Pinpoint the cell where the given text exists, returning its (x, y) midpoint coordinate. 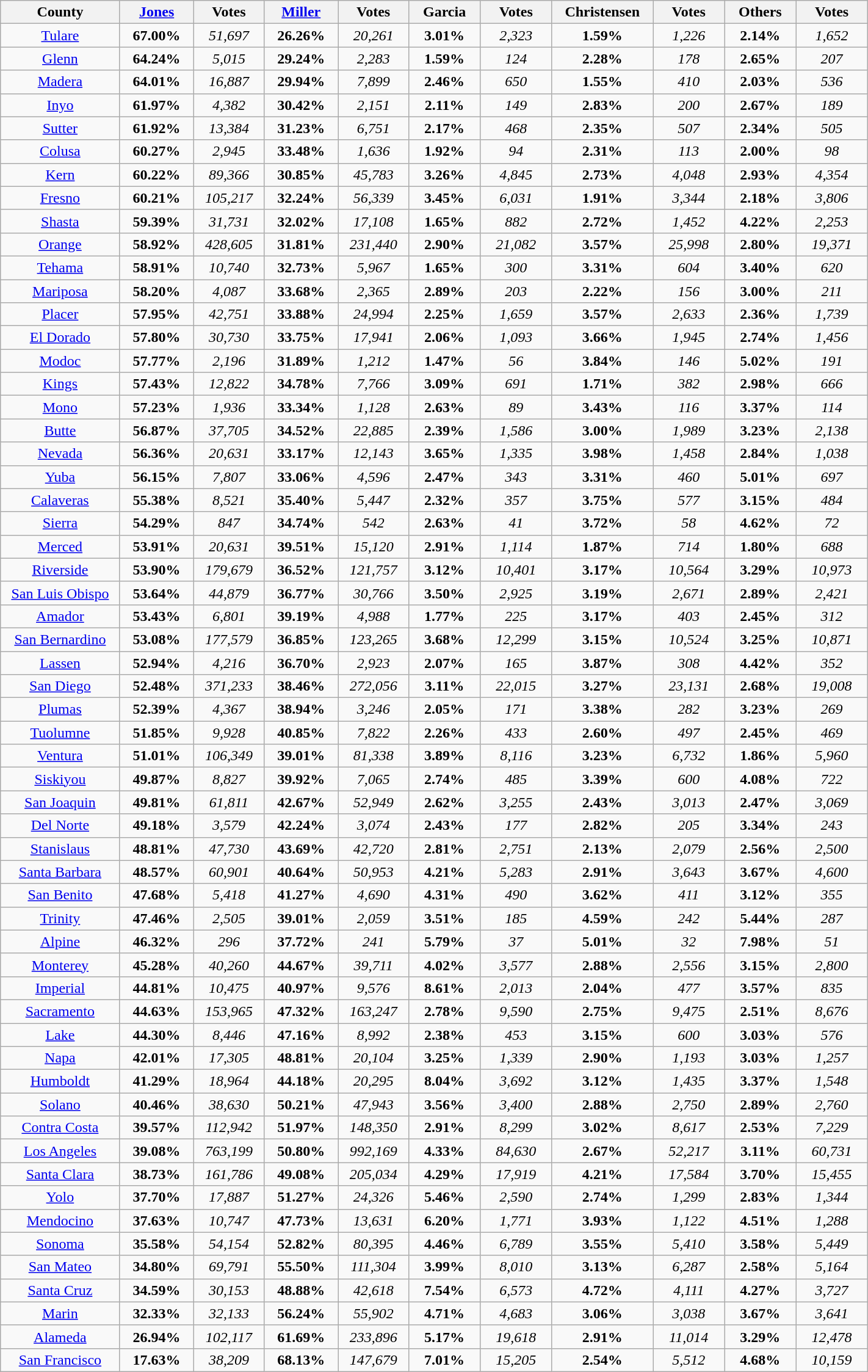
113 (689, 151)
Madera (60, 82)
Amador (60, 616)
2.25% (444, 314)
26.94% (156, 1337)
42.67% (302, 802)
577 (689, 500)
19,618 (516, 1337)
3,246 (374, 710)
35.58% (156, 1244)
156 (689, 291)
2.00% (761, 151)
8,116 (516, 756)
1,771 (516, 1221)
Riverside (60, 570)
111,304 (374, 1267)
Nevada (60, 454)
Mendocino (60, 1221)
1,193 (689, 1058)
203 (516, 291)
1,226 (689, 35)
81,338 (374, 756)
4.62% (761, 523)
10,564 (689, 570)
34.78% (302, 384)
2.05% (444, 710)
89 (516, 407)
San Bernardino (60, 639)
3.89% (444, 756)
428,605 (229, 244)
Orange (60, 244)
41 (516, 523)
47,943 (374, 1105)
3.09% (444, 384)
1,339 (516, 1058)
2,590 (516, 1197)
3.65% (444, 454)
37.63% (156, 1221)
Lassen (60, 662)
2.60% (602, 733)
47.16% (302, 1035)
714 (689, 546)
312 (831, 616)
3.70% (761, 1174)
10,524 (689, 639)
124 (516, 59)
52.48% (156, 686)
17,305 (229, 1058)
5,015 (229, 59)
4,354 (831, 175)
4,845 (516, 175)
38.94% (302, 710)
231,440 (374, 244)
Santa Barbara (60, 872)
20,261 (374, 35)
3.38% (602, 710)
2.46% (444, 82)
11,014 (689, 1337)
44.67% (302, 965)
1,945 (689, 338)
163,247 (374, 1011)
45.28% (156, 965)
3,727 (831, 1290)
2,750 (689, 1105)
17,584 (689, 1174)
53.90% (156, 570)
Sutter (60, 128)
2,365 (374, 291)
507 (689, 128)
34.74% (302, 523)
3,013 (689, 802)
2,923 (374, 662)
31.23% (302, 128)
3.84% (602, 361)
211 (831, 291)
2.78% (444, 1011)
Christensen (602, 12)
3,344 (689, 198)
67.00% (156, 35)
2,253 (831, 221)
Glenn (60, 59)
4,690 (374, 895)
3.51% (444, 918)
30,766 (374, 593)
5,512 (689, 1360)
149 (516, 105)
12,822 (229, 384)
42.01% (156, 1058)
382 (689, 384)
30.85% (302, 175)
72 (831, 523)
650 (516, 82)
3.68% (444, 639)
23,131 (689, 686)
12,478 (831, 1337)
4.71% (444, 1313)
56.24% (302, 1313)
4.31% (444, 895)
Alpine (60, 942)
7,899 (374, 82)
33.06% (302, 477)
48.88% (302, 1290)
Plumas (60, 710)
2.22% (602, 291)
1,458 (689, 454)
1,936 (229, 407)
30.42% (302, 105)
17,887 (229, 1197)
4,111 (689, 1290)
460 (689, 477)
36.85% (302, 639)
153,965 (229, 1011)
490 (516, 895)
992,169 (374, 1151)
2,059 (374, 918)
Lake (60, 1035)
2.26% (444, 733)
Contra Costa (60, 1128)
1,435 (689, 1081)
Garcia (444, 12)
161,786 (229, 1174)
51.97% (302, 1128)
2.35% (602, 128)
Monterey (60, 965)
6,287 (689, 1267)
Sonoma (60, 1244)
Stanislaus (60, 849)
296 (229, 942)
52,949 (374, 802)
403 (689, 616)
620 (831, 267)
37.70% (156, 1197)
576 (831, 1035)
469 (831, 733)
241 (374, 942)
2,760 (831, 1105)
6,732 (689, 756)
185 (516, 918)
1,128 (374, 407)
688 (831, 546)
5.17% (444, 1337)
2.72% (602, 221)
5.79% (444, 942)
61,811 (229, 802)
Kern (60, 175)
5,418 (229, 895)
243 (831, 826)
3.75% (602, 500)
1,335 (516, 454)
13,384 (229, 128)
3.13% (602, 1267)
3.58% (761, 1244)
1,548 (831, 1081)
51 (831, 942)
60.21% (156, 198)
84,630 (516, 1151)
2.98% (761, 384)
2.75% (602, 1011)
4,216 (229, 662)
Mariposa (60, 291)
497 (689, 733)
189 (831, 105)
1,114 (516, 546)
30,730 (229, 338)
8,521 (229, 500)
38,209 (229, 1360)
1.91% (602, 198)
411 (689, 895)
48.57% (156, 872)
205 (689, 826)
35.40% (302, 500)
433 (516, 733)
Placer (60, 314)
3,038 (689, 1313)
58.91% (156, 267)
54.29% (156, 523)
1.71% (602, 384)
60,901 (229, 872)
2.68% (761, 686)
2.11% (444, 105)
2,196 (229, 361)
4.33% (444, 1151)
148,350 (374, 1128)
38,630 (229, 1105)
55.38% (156, 500)
36.52% (302, 570)
5,410 (689, 1244)
308 (689, 662)
2.36% (761, 314)
3.45% (444, 198)
1,586 (516, 430)
13,631 (374, 1221)
2.62% (444, 802)
57.95% (156, 314)
2.28% (602, 59)
47,730 (229, 849)
2,151 (374, 105)
57.77% (156, 361)
847 (229, 523)
2.39% (444, 430)
5.46% (444, 1197)
33.75% (302, 338)
San Luis Obispo (60, 593)
7.98% (761, 942)
4,048 (689, 175)
San Francisco (60, 1360)
32.33% (156, 1313)
882 (516, 221)
242 (689, 918)
287 (831, 918)
1,299 (689, 1197)
39.57% (156, 1128)
3.27% (602, 686)
47.73% (302, 1221)
7.01% (444, 1360)
18,964 (229, 1081)
604 (689, 267)
2.17% (444, 128)
3.72% (602, 523)
64.24% (156, 59)
2.56% (761, 849)
2.80% (761, 244)
38.73% (156, 1174)
165 (516, 662)
44,879 (229, 593)
3,577 (516, 965)
55.50% (302, 1267)
39.19% (302, 616)
2.51% (761, 1011)
40.85% (302, 733)
Mono (60, 407)
42.24% (302, 826)
4,683 (516, 1313)
4,087 (229, 291)
Santa Clara (60, 1174)
102,117 (229, 1337)
50,953 (374, 872)
1,652 (831, 35)
3.06% (602, 1313)
2.06% (444, 338)
56.36% (156, 454)
San Diego (60, 686)
123,265 (374, 639)
6,801 (229, 616)
191 (831, 361)
44.18% (302, 1081)
2.81% (444, 849)
22,015 (516, 686)
282 (689, 710)
8,446 (229, 1035)
34.52% (302, 430)
80,395 (374, 1244)
10,475 (229, 988)
2.18% (761, 198)
64.01% (156, 82)
Modoc (60, 361)
4,600 (831, 872)
39.08% (156, 1151)
116 (689, 407)
7,229 (831, 1128)
32.24% (302, 198)
2.93% (761, 175)
25,998 (689, 244)
3.50% (444, 593)
2,800 (831, 965)
32.73% (302, 267)
8.04% (444, 1081)
56,339 (374, 198)
114 (831, 407)
50.21% (302, 1105)
31,731 (229, 221)
542 (374, 523)
4.02% (444, 965)
4.51% (761, 1221)
Fresno (60, 198)
4.68% (761, 1360)
36.77% (302, 593)
5,967 (374, 267)
7.54% (444, 1290)
51,697 (229, 35)
Humboldt (60, 1081)
2.14% (761, 35)
58.92% (156, 244)
2,633 (689, 314)
61.97% (156, 105)
24,994 (374, 314)
763,199 (229, 1151)
10,159 (831, 1360)
39,711 (374, 965)
29.24% (302, 59)
1,989 (689, 430)
Ventura (60, 756)
2.84% (761, 454)
9,590 (516, 1011)
42,720 (374, 849)
52.39% (156, 710)
5,449 (831, 1244)
9,928 (229, 733)
8,299 (516, 1128)
3.19% (602, 593)
32 (689, 942)
3.93% (602, 1221)
3.55% (602, 1244)
3,806 (831, 198)
County (60, 12)
1,038 (831, 454)
39.51% (302, 546)
4.59% (602, 918)
42,618 (374, 1290)
49.18% (156, 826)
4,382 (229, 105)
47.68% (156, 895)
105,217 (229, 198)
56 (516, 361)
2.03% (761, 82)
San Benito (60, 895)
505 (831, 128)
37.72% (302, 942)
1.92% (444, 151)
32,133 (229, 1313)
44.30% (156, 1035)
44.81% (156, 988)
Kings (60, 384)
1.86% (761, 756)
15,120 (374, 546)
2.38% (444, 1035)
Tehama (60, 267)
453 (516, 1035)
58 (689, 523)
33.17% (302, 454)
1,456 (831, 338)
3.40% (761, 267)
233,896 (374, 1337)
69,791 (229, 1267)
666 (831, 384)
57.43% (156, 384)
8,010 (516, 1267)
2.31% (602, 151)
Sierra (60, 523)
8,827 (229, 779)
4.72% (602, 1290)
4.27% (761, 1290)
53.08% (156, 639)
Miller (302, 12)
Calaveras (60, 500)
60.22% (156, 175)
31.81% (302, 244)
45,783 (374, 175)
17.63% (156, 1360)
34.59% (156, 1290)
19,371 (831, 244)
2,079 (689, 849)
1,659 (516, 314)
53.43% (156, 616)
6,573 (516, 1290)
49.87% (156, 779)
El Dorado (60, 338)
53.64% (156, 593)
147,679 (374, 1360)
178 (689, 59)
31.89% (302, 361)
2.07% (444, 662)
Shasta (60, 221)
2,138 (831, 430)
17,941 (374, 338)
52.94% (156, 662)
21,082 (516, 244)
Imperial (60, 988)
3.98% (602, 454)
146 (689, 361)
468 (516, 128)
3.01% (444, 35)
1,122 (689, 1221)
536 (831, 82)
2.53% (761, 1128)
2.32% (444, 500)
Inyo (60, 105)
8,617 (689, 1128)
4.22% (761, 221)
20,104 (374, 1058)
722 (831, 779)
3.34% (761, 826)
10,747 (229, 1221)
94 (516, 151)
San Mateo (60, 1267)
4,596 (374, 477)
40.64% (302, 872)
51.85% (156, 733)
177 (516, 826)
57.23% (156, 407)
4.42% (761, 662)
Butte (60, 430)
1,257 (831, 1058)
46.32% (156, 942)
3,641 (831, 1313)
57.80% (156, 338)
40.97% (302, 988)
343 (516, 477)
33.34% (302, 407)
691 (516, 384)
40,260 (229, 965)
205,034 (374, 1174)
9,576 (374, 988)
61.69% (302, 1337)
3.66% (602, 338)
10,740 (229, 267)
29.94% (302, 82)
225 (516, 616)
56.15% (156, 477)
Yolo (60, 1197)
1.47% (444, 361)
60.27% (156, 151)
179,679 (229, 570)
2,421 (831, 593)
1,739 (831, 314)
38.46% (302, 686)
1,344 (831, 1197)
58.20% (156, 291)
39.92% (302, 779)
41.27% (302, 895)
Merced (60, 546)
106,349 (229, 756)
3,692 (516, 1081)
16,887 (229, 82)
59.39% (156, 221)
3.02% (602, 1128)
33.68% (302, 291)
3,069 (831, 802)
36.70% (302, 662)
3,400 (516, 1105)
61.92% (156, 128)
32.02% (302, 221)
3.87% (602, 662)
5.02% (761, 361)
2.54% (602, 1360)
2.13% (602, 849)
2.82% (602, 826)
98 (831, 151)
30,153 (229, 1290)
12,299 (516, 639)
8.61% (444, 988)
40.46% (156, 1105)
Siskiyou (60, 779)
2,925 (516, 593)
484 (831, 500)
300 (516, 267)
352 (831, 662)
6,751 (374, 128)
33.48% (302, 151)
3.39% (602, 779)
2,323 (516, 35)
1.55% (602, 82)
269 (831, 710)
3,643 (689, 872)
200 (689, 105)
3.43% (602, 407)
1,452 (689, 221)
5,447 (374, 500)
6,789 (516, 1244)
Yuba (60, 477)
2,505 (229, 918)
7,766 (374, 384)
17,919 (516, 1174)
2.34% (761, 128)
1.80% (761, 546)
50.80% (302, 1151)
Napa (60, 1058)
68.13% (302, 1360)
51.27% (302, 1197)
410 (689, 82)
55,902 (374, 1313)
2,283 (374, 59)
3.26% (444, 175)
49.81% (156, 802)
177,579 (229, 639)
3,579 (229, 826)
7,822 (374, 733)
2,013 (516, 988)
2,945 (229, 151)
52.82% (302, 1244)
Sacramento (60, 1011)
357 (516, 500)
60,731 (831, 1151)
San Joaquin (60, 802)
697 (831, 477)
10,871 (831, 639)
3.99% (444, 1267)
Trinity (60, 918)
17,108 (374, 221)
6,031 (516, 198)
1,636 (374, 151)
2.73% (602, 175)
Solano (60, 1105)
20,295 (374, 1081)
1,212 (374, 361)
2.04% (602, 988)
5,960 (831, 756)
22,885 (374, 430)
Marin (60, 1313)
1.87% (602, 546)
89,366 (229, 175)
54,154 (229, 1244)
43.69% (302, 849)
10,973 (831, 570)
Santa Cruz (60, 1290)
4,988 (374, 616)
41.29% (156, 1081)
51.01% (156, 756)
8,676 (831, 1011)
15,455 (831, 1174)
Tuolumne (60, 733)
485 (516, 779)
7,065 (374, 779)
4.46% (444, 1244)
49.08% (302, 1174)
5,283 (516, 872)
9,475 (689, 1011)
Alameda (60, 1337)
10,401 (516, 570)
15,205 (516, 1360)
12,143 (374, 454)
1,093 (516, 338)
Los Angeles (60, 1151)
4.08% (761, 779)
5,164 (831, 1267)
3.62% (602, 895)
42,751 (229, 314)
112,942 (229, 1128)
2,556 (689, 965)
Jones (156, 12)
37,705 (229, 430)
5.44% (761, 918)
7,807 (229, 477)
121,757 (374, 570)
1,288 (831, 1221)
4.29% (444, 1174)
24,326 (374, 1197)
171 (516, 710)
3,255 (516, 802)
33.88% (302, 314)
19,008 (831, 686)
2.58% (761, 1267)
Colusa (60, 151)
47.46% (156, 918)
8,992 (374, 1035)
56.87% (156, 430)
37 (516, 942)
Del Norte (60, 826)
26.26% (302, 35)
44.63% (156, 1011)
371,233 (229, 686)
272,056 (374, 686)
3,074 (374, 826)
52,217 (689, 1151)
835 (831, 988)
1.77% (444, 616)
34.80% (156, 1267)
355 (831, 895)
Others (761, 12)
2,671 (689, 593)
53.91% (156, 546)
207 (831, 59)
477 (689, 988)
2,751 (516, 849)
Tulare (60, 35)
47.32% (302, 1011)
3.56% (444, 1105)
2.65% (761, 59)
2,500 (831, 849)
4,367 (229, 710)
6.20% (444, 1221)
